Output the (X, Y) coordinate of the center of the cell containing the given text.  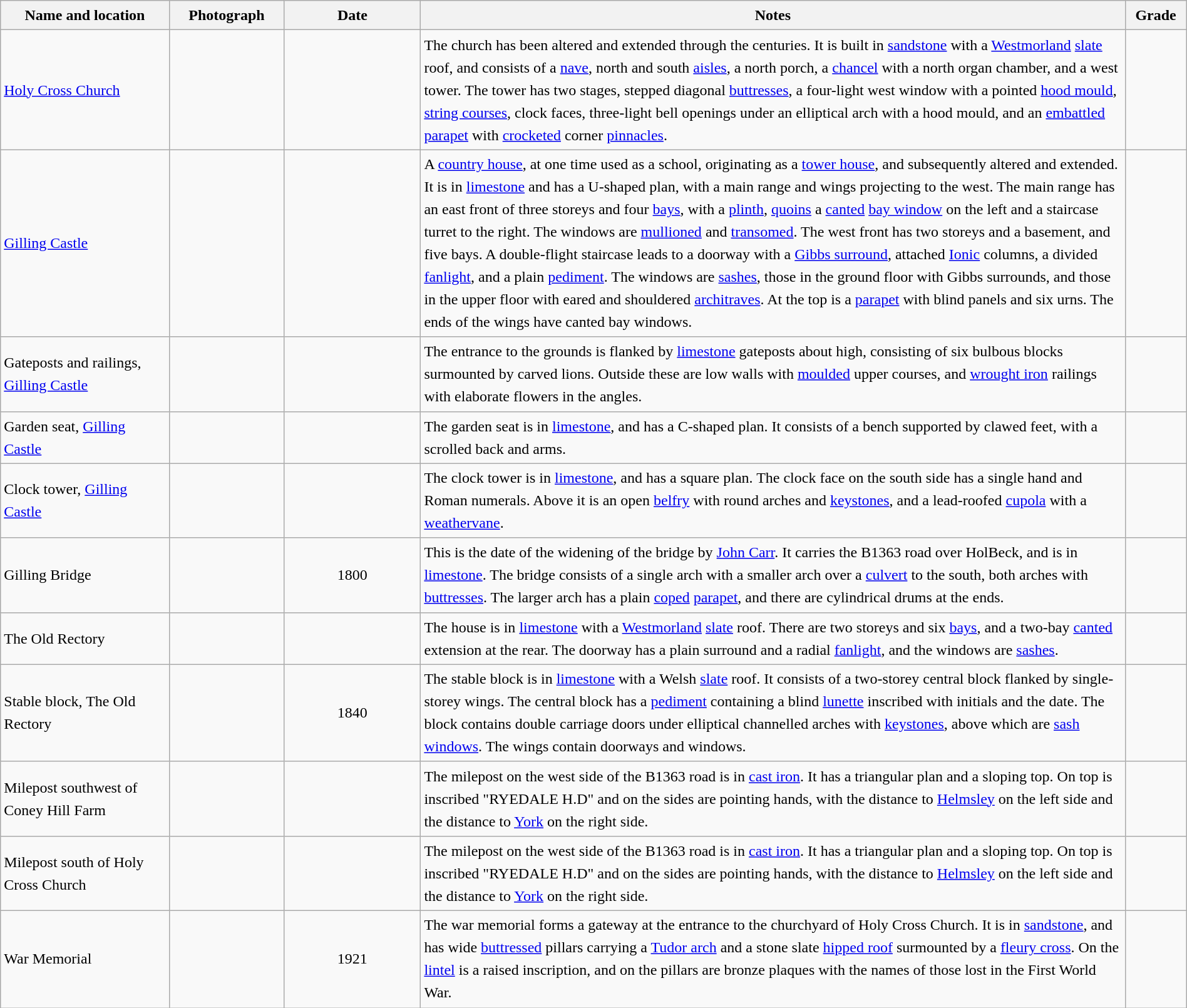
Milepost southwest of Coney Hill Farm (85, 799)
1921 (352, 959)
1800 (352, 575)
Date (352, 15)
Photograph (227, 15)
Gateposts and railings, Gilling Castle (85, 374)
Name and location (85, 15)
Stable block, The Old Rectory (85, 712)
The garden seat is in limestone, and has a C-shaped plan. It consists of a bench supported by clawed feet, with a scrolled back and arms. (773, 437)
Milepost south of Holy Cross Church (85, 873)
Clock tower, Gilling Castle (85, 501)
Grade (1156, 15)
Garden seat, Gilling Castle (85, 437)
Notes (773, 15)
The Old Rectory (85, 639)
Holy Cross Church (85, 90)
1840 (352, 712)
Gilling Bridge (85, 575)
Gilling Castle (85, 243)
War Memorial (85, 959)
